Pinpoint the cell where the given text exists, returning its [X, Y] midpoint coordinate. 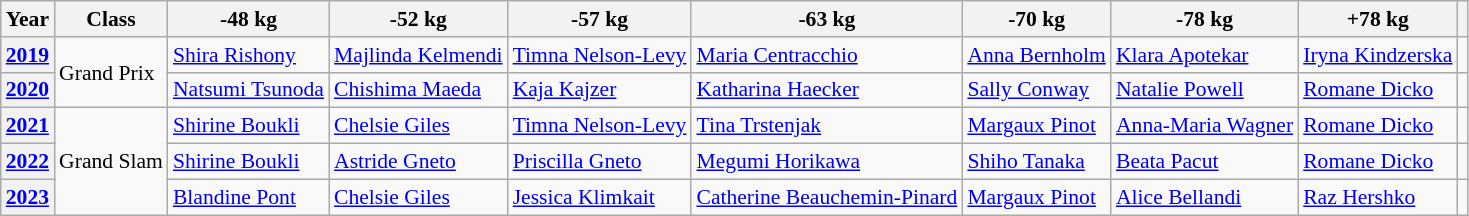
Grand Prix [111, 72]
-48 kg [248, 19]
Shiho Tanaka [1036, 162]
Astride Gneto [418, 162]
Jessica Klimkait [600, 197]
Beata Pacut [1204, 162]
Iryna Kindzerska [1378, 55]
Katharina Haecker [826, 90]
Sally Conway [1036, 90]
2023 [28, 197]
Tina Trstenjak [826, 126]
+78 kg [1378, 19]
Maria Centracchio [826, 55]
Shira Rishony [248, 55]
Klara Apotekar [1204, 55]
2019 [28, 55]
Blandine Pont [248, 197]
Natsumi Tsunoda [248, 90]
2021 [28, 126]
-57 kg [600, 19]
Grand Slam [111, 162]
-63 kg [826, 19]
Anna-Maria Wagner [1204, 126]
Raz Hershko [1378, 197]
Natalie Powell [1204, 90]
Anna Bernholm [1036, 55]
Chishima Maeda [418, 90]
2022 [28, 162]
Priscilla Gneto [600, 162]
Class [111, 19]
-52 kg [418, 19]
-70 kg [1036, 19]
2020 [28, 90]
Majlinda Kelmendi [418, 55]
Alice Bellandi [1204, 197]
Catherine Beauchemin-Pinard [826, 197]
Year [28, 19]
Kaja Kajzer [600, 90]
Megumi Horikawa [826, 162]
-78 kg [1204, 19]
